Capture the cell that displays the provided text and extract its [X, Y] central coordinate. 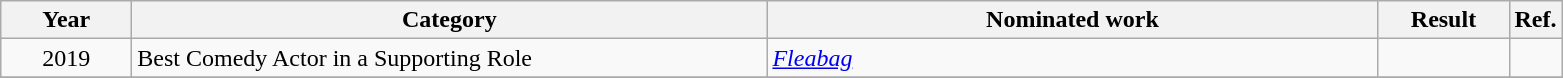
Best Comedy Actor in a Supporting Role [450, 58]
Result [1444, 20]
Category [450, 20]
Year [66, 20]
Ref. [1536, 20]
Fleabag [1072, 58]
Nominated work [1072, 20]
2019 [66, 58]
